Return the [X, Y] coordinate for the center point of the cell that contains the specified text.  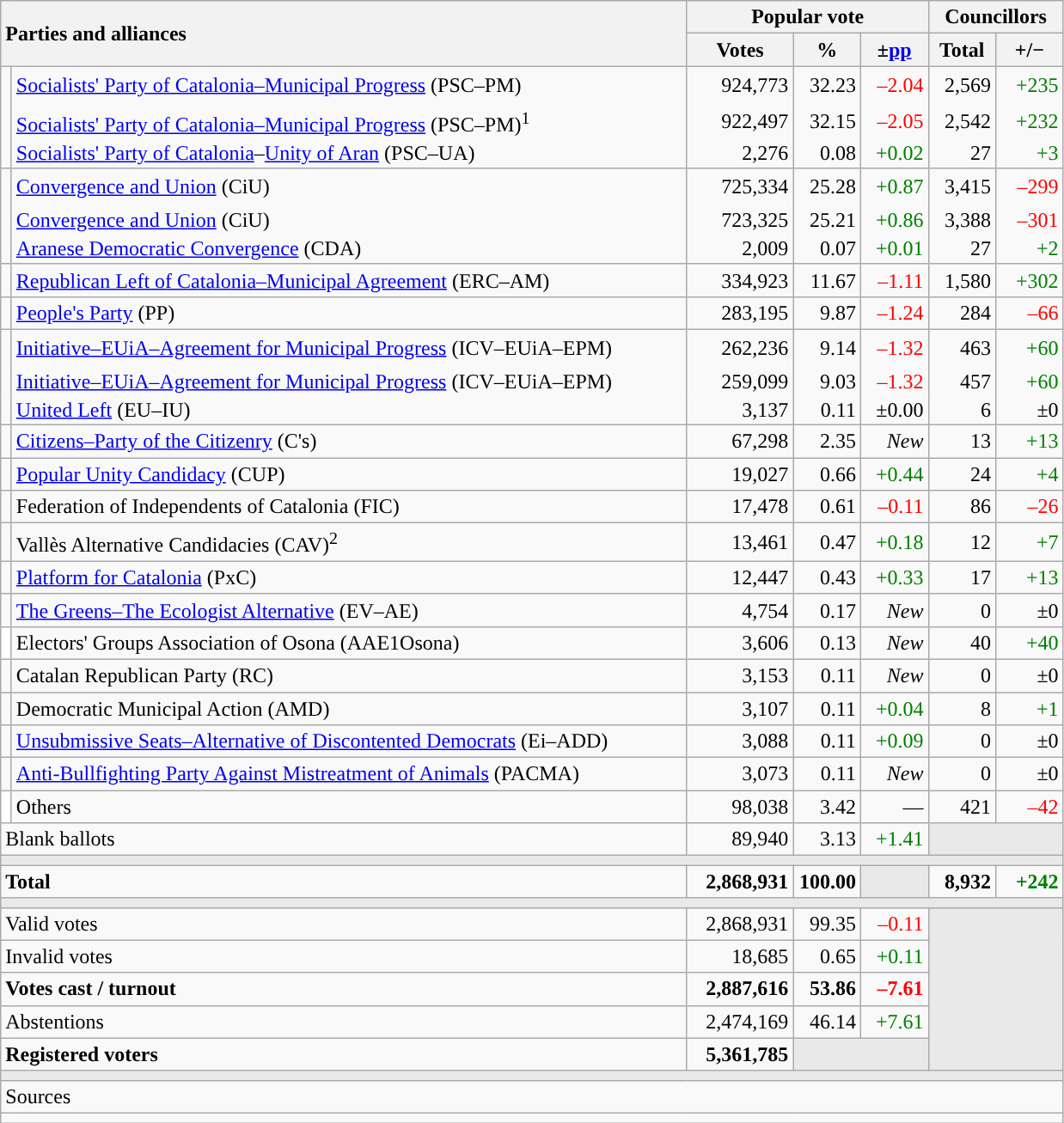
262,236 [740, 347]
9.14 [827, 347]
+4 [1030, 474]
Invalid votes [344, 956]
+2 [1030, 249]
The Greens–The Ecologist Alternative (EV–AE) [349, 610]
0.13 [827, 643]
3,415 [963, 187]
0.61 [827, 507]
±pp [894, 50]
924,773 [740, 84]
+232 [1030, 121]
–26 [1030, 507]
Electors' Groups Association of Osona (AAE1Osona) [349, 643]
725,334 [740, 187]
0.07 [827, 249]
+0.87 [894, 187]
Platform for Catalonia (PxC) [349, 577]
Others [349, 807]
Parties and alliances [344, 34]
Socialists' Party of Catalonia–Municipal Progress (PSC–PM) [349, 84]
–1.24 [894, 313]
6 [963, 410]
12,447 [740, 577]
Votes cast / turnout [344, 989]
+/− [1030, 50]
2.35 [827, 442]
Valid votes [344, 924]
46.14 [827, 1022]
334,923 [740, 280]
2,009 [740, 249]
+242 [1030, 882]
–2.05 [894, 121]
2,474,169 [740, 1022]
0.17 [827, 610]
3.13 [827, 839]
18,685 [740, 956]
2,887,616 [740, 989]
±0.00 [894, 410]
3.42 [827, 807]
+0.01 [894, 249]
Registered voters [344, 1054]
+0.02 [894, 154]
+1 [1030, 709]
+0.09 [894, 742]
25.28 [827, 187]
Anti-Bullfighting Party Against Mistreatment of Animals (PACMA) [349, 774]
+0.04 [894, 709]
+0.11 [894, 956]
Sources [532, 1096]
17,478 [740, 507]
32.23 [827, 84]
9.87 [827, 313]
–1.11 [894, 280]
Socialists' Party of Catalonia–Unity of Aran (PSC–UA) [349, 154]
+0.33 [894, 577]
Vallès Alternative Candidacies (CAV)2 [349, 543]
+7 [1030, 543]
+235 [1030, 84]
3,606 [740, 643]
3,088 [740, 742]
3,388 [963, 220]
0.65 [827, 956]
+40 [1030, 643]
283,195 [740, 313]
Abstentions [344, 1022]
3,137 [740, 410]
— [894, 807]
Democratic Municipal Action (AMD) [349, 709]
+3 [1030, 154]
19,027 [740, 474]
17 [963, 577]
Blank ballots [344, 839]
67,298 [740, 442]
2,542 [963, 121]
100.00 [827, 882]
Aranese Democratic Convergence (CDA) [349, 249]
421 [963, 807]
5,361,785 [740, 1054]
0.47 [827, 543]
Republican Left of Catalonia–Municipal Agreement (ERC–AM) [349, 280]
+0.44 [894, 474]
723,325 [740, 220]
9.03 [827, 381]
0.08 [827, 154]
Popular vote [808, 17]
89,940 [740, 839]
457 [963, 381]
+7.61 [894, 1022]
8,932 [963, 882]
% [827, 50]
Citizens–Party of the Citizenry (C's) [349, 442]
–301 [1030, 220]
2,569 [963, 84]
–299 [1030, 187]
922,497 [740, 121]
Unsubmissive Seats–Alternative of Discontented Democrats (Ei–ADD) [349, 742]
Socialists' Party of Catalonia–Municipal Progress (PSC–PM)1 [349, 121]
463 [963, 347]
–7.61 [894, 989]
3,073 [740, 774]
99.35 [827, 924]
Votes [740, 50]
53.86 [827, 989]
25.21 [827, 220]
4,754 [740, 610]
13 [963, 442]
Federation of Independents of Catalonia (FIC) [349, 507]
24 [963, 474]
Catalan Republican Party (RC) [349, 675]
1,580 [963, 280]
259,099 [740, 381]
11.67 [827, 280]
+1.41 [894, 839]
3,153 [740, 675]
8 [963, 709]
–66 [1030, 313]
–42 [1030, 807]
12 [963, 543]
Councillors [995, 17]
98,038 [740, 807]
32.15 [827, 121]
Popular Unity Candidacy (CUP) [349, 474]
40 [963, 643]
–2.04 [894, 84]
+0.18 [894, 543]
284 [963, 313]
86 [963, 507]
+0.86 [894, 220]
13,461 [740, 543]
People's Party (PP) [349, 313]
+302 [1030, 280]
United Left (EU–IU) [349, 410]
0.43 [827, 577]
2,276 [740, 154]
3,107 [740, 709]
0.66 [827, 474]
